Detect which cell encompasses the target text, then output its [X, Y] center coordinate. 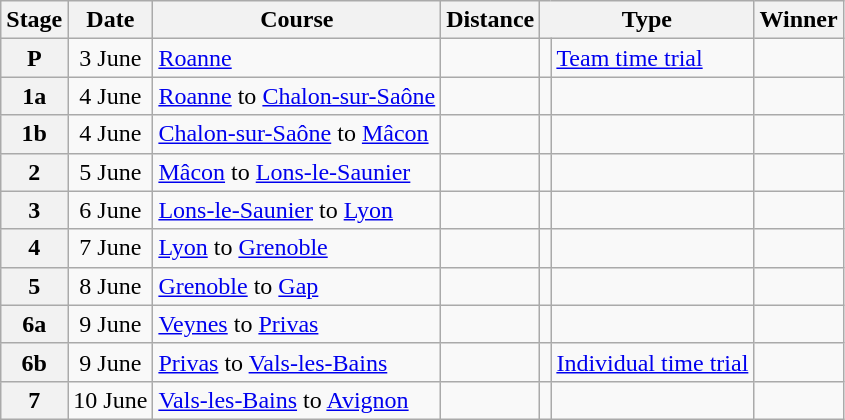
1a [34, 96]
7 June [110, 248]
Date [110, 20]
4 [34, 248]
Distance [490, 20]
Mâcon to Lons-le-Saunier [297, 172]
Type [647, 20]
2 [34, 172]
1b [34, 134]
Chalon-sur-Saône to Mâcon [297, 134]
Veynes to Privas [297, 324]
Lyon to Grenoble [297, 248]
Roanne [297, 58]
Course [297, 20]
Privas to Vals-les-Bains [297, 362]
5 [34, 286]
P [34, 58]
Team time trial [652, 58]
Individual time trial [652, 362]
6 June [110, 210]
6a [34, 324]
Roanne to Chalon-sur-Saône [297, 96]
Lons-le-Saunier to Lyon [297, 210]
Winner [798, 20]
Grenoble to Gap [297, 286]
3 [34, 210]
5 June [110, 172]
Stage [34, 20]
Vals-les-Bains to Avignon [297, 400]
6b [34, 362]
10 June [110, 400]
8 June [110, 286]
3 June [110, 58]
7 [34, 400]
